Return (X, Y) of the center of cell containing provided text 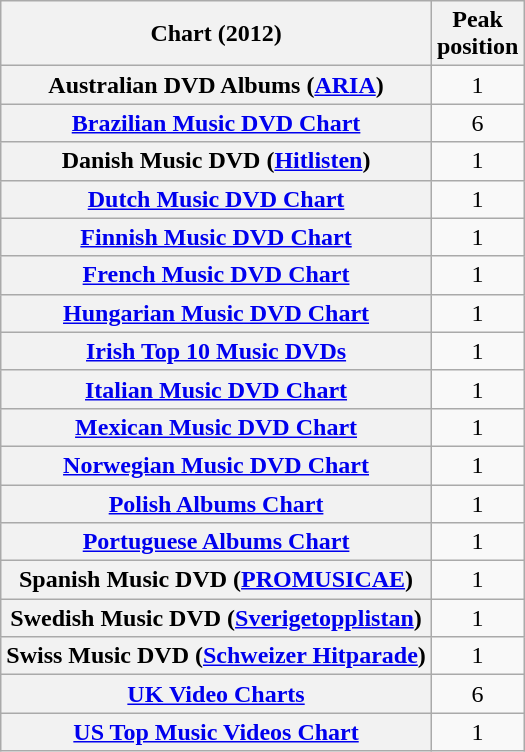
Finnish Music DVD Chart (216, 237)
Spanish Music DVD (PROMUSICAE) (216, 580)
Portuguese Albums Chart (216, 542)
Norwegian Music DVD Chart (216, 465)
Peakposition (477, 34)
UK Video Charts (216, 694)
Dutch Music DVD Chart (216, 199)
Chart (2012) (216, 34)
Mexican Music DVD Chart (216, 427)
US Top Music Videos Chart (216, 732)
Hungarian Music DVD Chart (216, 313)
Brazilian Music DVD Chart (216, 123)
Swedish Music DVD (Sverigetopplistan) (216, 618)
Irish Top 10 Music DVDs (216, 351)
Swiss Music DVD (Schweizer Hitparade) (216, 656)
French Music DVD Chart (216, 275)
Australian DVD Albums (ARIA) (216, 85)
Danish Music DVD (Hitlisten) (216, 161)
Polish Albums Chart (216, 503)
Italian Music DVD Chart (216, 389)
